Find where the given text appears and provide that cell's center as (X, Y) coordinate. 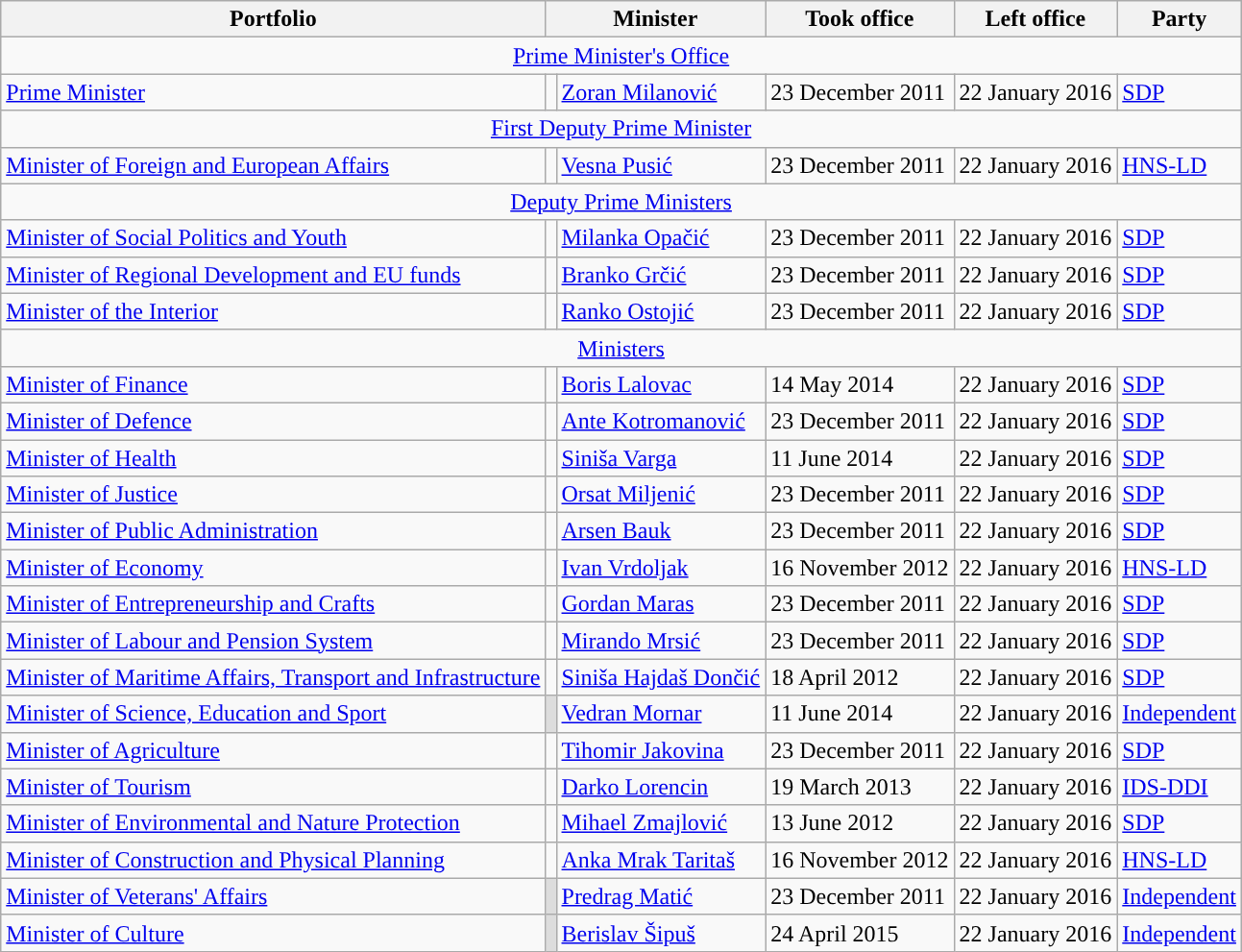
Arsen Bauk (661, 531)
Minister of Economy (273, 568)
Tihomir Jakovina (661, 750)
Vedran Mornar (661, 714)
Ivan Vrdoljak (661, 568)
Minister of Health (273, 458)
Mihael Zmajlović (661, 823)
Ministers (621, 348)
Siniša Hajdaš Dončić (661, 677)
Mirando Mrsić (661, 641)
Portfolio (273, 19)
Berislav Šipuš (661, 933)
Minister of the Interior (273, 311)
Ante Kotromanović (661, 421)
Party (1180, 19)
Minister of Justice (273, 495)
Boris Lalovac (661, 384)
Vesna Pusić (661, 165)
24 April 2015 (860, 933)
Ranko Ostojić (661, 311)
Minister (655, 19)
Milanka Opačić (661, 238)
Minister of Science, Education and Sport (273, 714)
Predrag Matić (661, 896)
Took office (860, 19)
Branko Grčić (661, 275)
Darko Lorencin (661, 787)
13 June 2012 (860, 823)
Left office (1035, 19)
Minister of Defence (273, 421)
Minister of Public Administration (273, 531)
Anka Mrak Taritaš (661, 860)
Deputy Prime Ministers (621, 202)
Minister of Tourism (273, 787)
Minister of Finance (273, 384)
Minister of Maritime Affairs, Transport and Infrastructure (273, 677)
Minister of Entrepreneurship and Crafts (273, 604)
19 March 2013 (860, 787)
Prime Minister's Office (621, 56)
Minister of Construction and Physical Planning (273, 860)
Siniša Varga (661, 458)
Minister of Culture (273, 933)
18 April 2012 (860, 677)
Orsat Miljenić (661, 495)
Minister of Agriculture (273, 750)
IDS-DDI (1180, 787)
Zoran Milanović (661, 92)
Minister of Labour and Pension System (273, 641)
Minister of Environmental and Nature Protection (273, 823)
Minister of Social Politics and Youth (273, 238)
Minister of Veterans' Affairs (273, 896)
Minister of Regional Development and EU funds (273, 275)
Gordan Maras (661, 604)
Minister of Foreign and European Affairs (273, 165)
Prime Minister (273, 92)
First Deputy Prime Minister (621, 129)
14 May 2014 (860, 384)
